Detect which cell encompasses the target text, then output its [x, y] center coordinate. 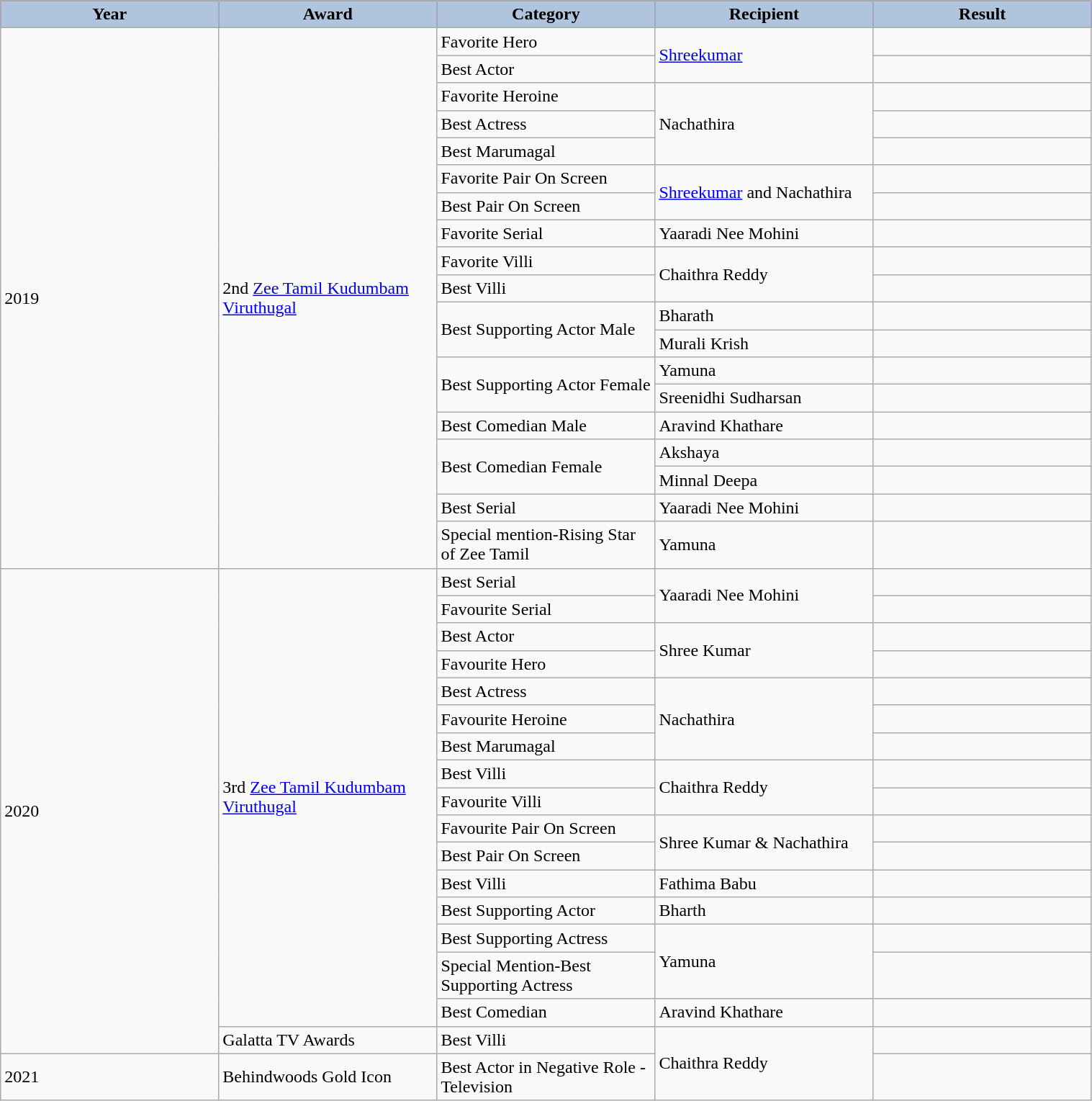
Best Comedian [546, 1012]
Sreenidhi Sudharsan [764, 398]
Murali Krish [764, 343]
2nd Zee Tamil Kudumbam Viruthugal [328, 298]
3rd Zee Tamil Kudumbam Viruthugal [328, 797]
Favourite Serial [546, 609]
Favorite Hero [546, 42]
Best Comedian Male [546, 426]
2020 [109, 811]
Favorite Serial [546, 233]
Bharath [764, 315]
Best Supporting Actor Female [546, 385]
Favorite Heroine [546, 96]
Recipient [764, 14]
Category [546, 14]
Award [328, 14]
Galatta TV Awards [328, 1040]
Shreekumar [764, 55]
Best Supporting Actor [546, 911]
Special Mention-Best Supporting Actress [546, 975]
Favourite Villi [546, 801]
2021 [109, 1077]
Best Actor in Negative Role - Television [546, 1077]
Minnal Deepa [764, 480]
Favorite Villi [546, 261]
Shreekumar and Nachathira [764, 192]
Favourite Pair On Screen [546, 829]
Favourite Heroine [546, 719]
Bharth [764, 911]
Best Supporting Actress [546, 938]
Favourite Hero [546, 664]
2019 [109, 298]
Special mention-Rising Star of Zee Tamil [546, 544]
Year [109, 14]
Shree Kumar [764, 650]
Shree Kumar & Nachathira [764, 842]
Result [982, 14]
Behindwoods Gold Icon [328, 1077]
Fathima Babu [764, 884]
Akshaya [764, 453]
Favorite Pair On Screen [546, 179]
Best Comedian Female [546, 467]
Best Supporting Actor Male [546, 329]
